Capture the cell that displays the provided text and extract its [x, y] central coordinate. 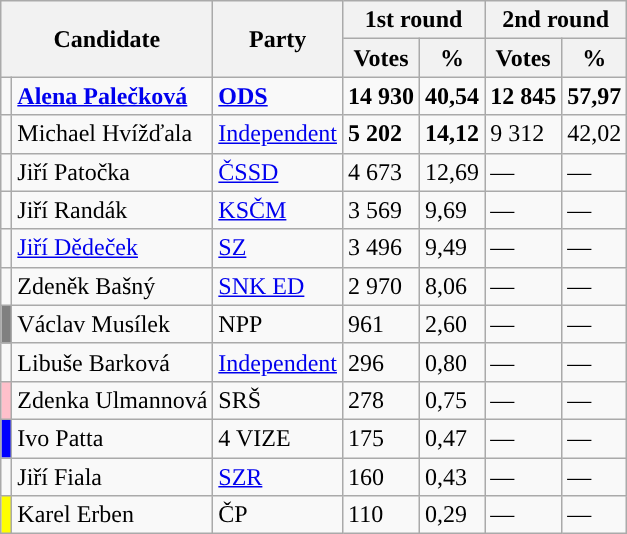
ČP [278, 515]
Jiří Fiala [112, 477]
Michael Hvížďala [112, 134]
SRŠ [278, 400]
0,29 [452, 515]
0,47 [452, 438]
0,75 [452, 400]
Jiří Dědeček [112, 248]
0,43 [452, 477]
961 [380, 324]
14 930 [380, 96]
110 [380, 515]
KSČM [278, 210]
2,60 [452, 324]
3 496 [380, 248]
SNK ED [278, 286]
Karel Erben [112, 515]
3 569 [380, 210]
2nd round [556, 20]
ODS [278, 96]
Zdeněk Bašný [112, 286]
NPP [278, 324]
Party [278, 39]
40,54 [452, 96]
SZR [278, 477]
Ivo Patta [112, 438]
4 VIZE [278, 438]
Candidate [107, 39]
Alena Palečková [112, 96]
SZ [278, 248]
Jiří Randák [112, 210]
175 [380, 438]
57,97 [594, 96]
9,49 [452, 248]
4 673 [380, 172]
0,80 [452, 362]
Václav Musílek [112, 324]
9 312 [524, 134]
Zdenka Ulmannová [112, 400]
Libuše Barková [112, 362]
278 [380, 400]
42,02 [594, 134]
5 202 [380, 134]
160 [380, 477]
296 [380, 362]
12 845 [524, 96]
ČSSD [278, 172]
14,12 [452, 134]
2 970 [380, 286]
8,06 [452, 286]
Jiří Patočka [112, 172]
9,69 [452, 210]
1st round [413, 20]
12,69 [452, 172]
